Locate the cell with the specified text and output its (x, y) center coordinate. 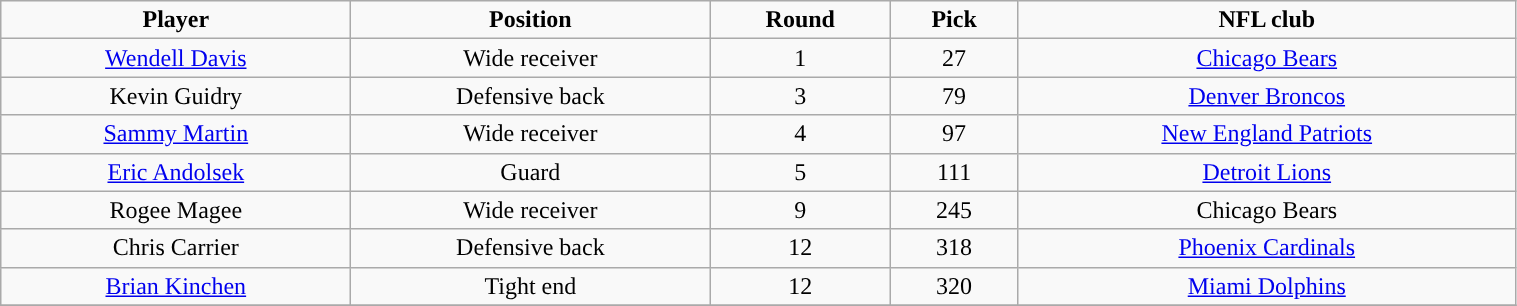
318 (954, 248)
Rogee Magee (176, 210)
Eric Andolsek (176, 172)
Guard (530, 172)
320 (954, 286)
Pick (954, 20)
Wendell Davis (176, 58)
Miami Dolphins (1266, 286)
Denver Broncos (1266, 96)
Brian Kinchen (176, 286)
9 (800, 210)
4 (800, 134)
111 (954, 172)
5 (800, 172)
79 (954, 96)
27 (954, 58)
New England Patriots (1266, 134)
NFL club (1266, 20)
Phoenix Cardinals (1266, 248)
Kevin Guidry (176, 96)
Position (530, 20)
Detroit Lions (1266, 172)
Round (800, 20)
Player (176, 20)
3 (800, 96)
97 (954, 134)
Chris Carrier (176, 248)
245 (954, 210)
1 (800, 58)
Sammy Martin (176, 134)
Tight end (530, 286)
